Scan for the cell matching the given text and deliver its (X, Y) coordinate at center. 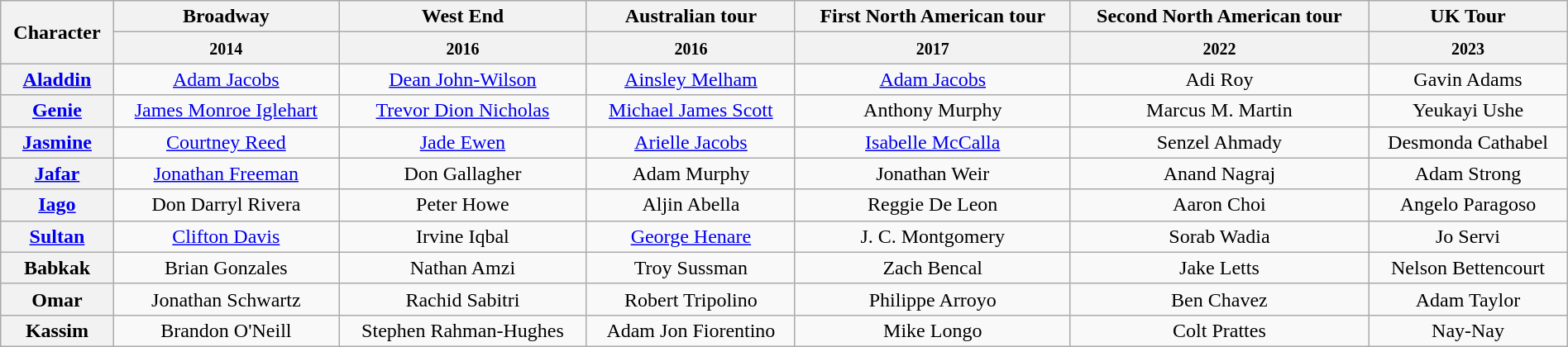
Anthony Murphy (933, 111)
Omar (57, 299)
Iago (57, 205)
Gavin Adams (1468, 79)
Babkak (57, 268)
George Henare (691, 236)
Nathan Amzi (463, 268)
Arielle Jacobs (691, 142)
Nelson Bettencourt (1468, 268)
Clifton Davis (226, 236)
Sorab Wadia (1219, 236)
Anand Nagraj (1219, 173)
2023 (1468, 48)
2017 (933, 48)
Don Darryl Rivera (226, 205)
Australian tour (691, 17)
Jonathan Weir (933, 173)
Don Gallagher (463, 173)
Aladdin (57, 79)
Adam Taylor (1468, 299)
Jake Letts (1219, 268)
Troy Sussman (691, 268)
Dean John-Wilson (463, 79)
Character (57, 32)
Jasmine (57, 142)
UK Tour (1468, 17)
Adam Strong (1468, 173)
Courtney Reed (226, 142)
Kassim (57, 330)
Brandon O'Neill (226, 330)
Desmonda Cathabel (1468, 142)
Ainsley Melham (691, 79)
2022 (1219, 48)
Peter Howe (463, 205)
Broadway (226, 17)
Reggie De Leon (933, 205)
Angelo Paragoso (1468, 205)
Brian Gonzales (226, 268)
Colt Prattes (1219, 330)
First North American tour (933, 17)
Nay-Nay (1468, 330)
2014 (226, 48)
James Monroe Iglehart (226, 111)
Ben Chavez (1219, 299)
West End (463, 17)
Isabelle McCalla (933, 142)
Jade Ewen (463, 142)
Yeukayi Ushe (1468, 111)
Zach Bencal (933, 268)
Michael James Scott (691, 111)
Mike Longo (933, 330)
Stephen Rahman-Hughes (463, 330)
Adi Roy (1219, 79)
Robert Tripolino (691, 299)
Marcus M. Martin (1219, 111)
Genie (57, 111)
Jafar (57, 173)
Senzel Ahmady (1219, 142)
Sultan (57, 236)
Rachid Sabitri (463, 299)
Adam Jon Fiorentino (691, 330)
Jo Servi (1468, 236)
J. C. Montgomery (933, 236)
Trevor Dion Nicholas (463, 111)
Jonathan Freeman (226, 173)
Aaron Choi (1219, 205)
Irvine Iqbal (463, 236)
Aljin Abella (691, 205)
Jonathan Schwartz (226, 299)
Adam Murphy (691, 173)
Philippe Arroyo (933, 299)
Second North American tour (1219, 17)
